Detect which cell encompasses the target text, then output its [x, y] center coordinate. 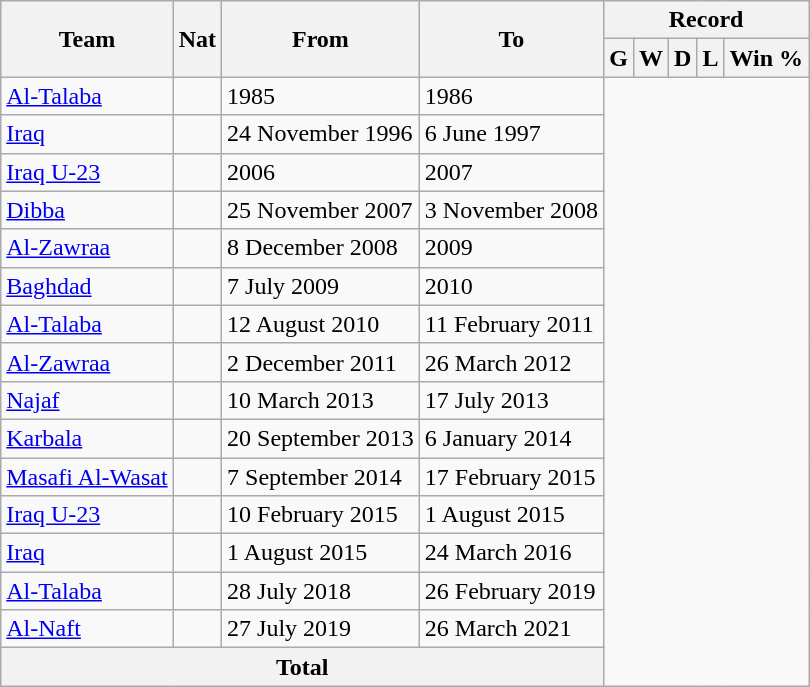
26 March 2021 [511, 629]
26 February 2019 [511, 591]
2009 [511, 248]
W [650, 58]
25 November 2007 [321, 210]
26 March 2012 [511, 362]
Masafi Al-Wasat [87, 477]
Record [706, 20]
17 February 2015 [511, 477]
3 November 2008 [511, 210]
2006 [321, 172]
Win % [766, 58]
Dibba [87, 210]
Najaf [87, 400]
27 July 2019 [321, 629]
Baghdad [87, 286]
Total [302, 667]
24 March 2016 [511, 553]
Nat [197, 39]
Al-Naft [87, 629]
8 December 2008 [321, 248]
24 November 1996 [321, 134]
2 December 2011 [321, 362]
D [682, 58]
12 August 2010 [321, 324]
1986 [511, 96]
10 March 2013 [321, 400]
To [511, 39]
G [619, 58]
20 September 2013 [321, 438]
6 June 1997 [511, 134]
10 February 2015 [321, 515]
7 July 2009 [321, 286]
28 July 2018 [321, 591]
2007 [511, 172]
6 January 2014 [511, 438]
Team [87, 39]
L [710, 58]
17 July 2013 [511, 400]
2010 [511, 286]
From [321, 39]
Karbala [87, 438]
11 February 2011 [511, 324]
1985 [321, 96]
7 September 2014 [321, 477]
